Find where the given text appears and provide that cell's center as [X, Y] coordinate. 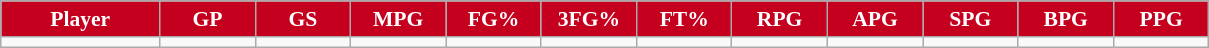
Player [80, 19]
BPG [1066, 19]
3FG% [588, 19]
APG [874, 19]
RPG [780, 19]
FG% [494, 19]
MPG [398, 19]
PPG [1161, 19]
SPG [970, 19]
GP [208, 19]
GS [302, 19]
FT% [684, 19]
